Output the [x, y] coordinate of the center of the cell containing the given text.  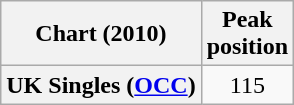
115 [247, 85]
Peakposition [247, 34]
UK Singles (OCC) [101, 85]
Chart (2010) [101, 34]
